Extract the (X, Y) coordinate from the center of the cell holding the provided text.  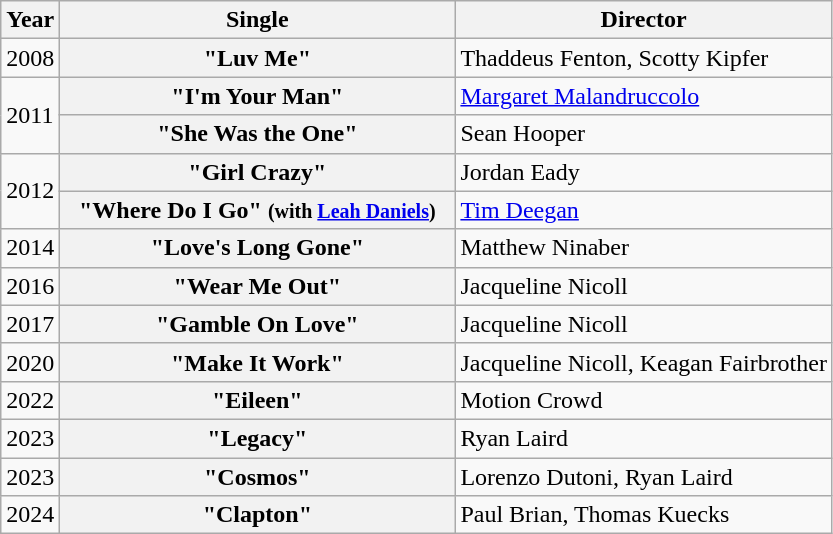
"Where Do I Go" (with Leah Daniels) (258, 210)
Thaddeus Fenton, Scotty Kipfer (644, 58)
2008 (30, 58)
Matthew Ninaber (644, 248)
"Gamble On Love" (258, 324)
2017 (30, 324)
Single (258, 20)
"Make It Work" (258, 362)
Year (30, 20)
2022 (30, 400)
2020 (30, 362)
"I'm Your Man" (258, 96)
2024 (30, 515)
"Clapton" (258, 515)
2011 (30, 115)
Lorenzo Dutoni, Ryan Laird (644, 477)
Motion Crowd (644, 400)
Director (644, 20)
2014 (30, 248)
"Love's Long Gone" (258, 248)
Jordan Eady (644, 172)
"She Was the One" (258, 134)
2012 (30, 191)
Ryan Laird (644, 438)
"Eileen" (258, 400)
"Luv Me" (258, 58)
"Wear Me Out" (258, 286)
Tim Deegan (644, 210)
"Girl Crazy" (258, 172)
"Legacy" (258, 438)
Paul Brian, Thomas Kuecks (644, 515)
Jacqueline Nicoll, Keagan Fairbrother (644, 362)
2016 (30, 286)
Sean Hooper (644, 134)
"Cosmos" (258, 477)
Margaret Malandruccolo (644, 96)
